Return (X, Y) of the center of cell containing provided text 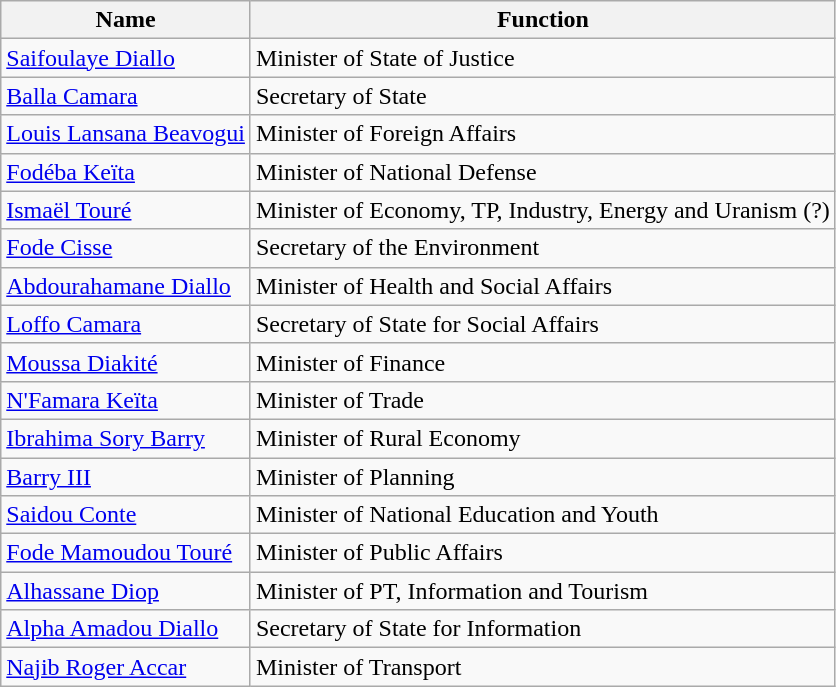
Minister of Health and Social Affairs (542, 286)
Function (542, 20)
Secretary of State for Social Affairs (542, 324)
Minister of Economy, TP, Industry, Energy and Uranism (?) (542, 210)
Minister of Public Affairs (542, 553)
Barry III (126, 477)
Minister of Rural Economy (542, 438)
Secretary of State for Information (542, 629)
Ismaël Touré (126, 210)
Minister of Foreign Affairs (542, 134)
Loffo Camara (126, 324)
Louis Lansana Beavogui (126, 134)
N'Famara Keïta (126, 400)
Minister of Planning (542, 477)
Saifoulaye Diallo (126, 58)
Alpha Amadou Diallo (126, 629)
Minister of National Education and Youth (542, 515)
Fode Mamoudou Touré (126, 553)
Moussa Diakité (126, 362)
Alhassane Diop (126, 591)
Ibrahima Sory Barry (126, 438)
Saidou Conte (126, 515)
Minister of State of Justice (542, 58)
Minister of Finance (542, 362)
Minister of Transport (542, 667)
Najib Roger Accar (126, 667)
Minister of National Defense (542, 172)
Fodéba Keïta (126, 172)
Secretary of the Environment (542, 248)
Abdourahamane Diallo (126, 286)
Fode Cisse (126, 248)
Minister of Trade (542, 400)
Name (126, 20)
Minister of PT, Information and Tourism (542, 591)
Secretary of State (542, 96)
Balla Camara (126, 96)
